Pinpoint the cell where the given text exists, returning its [X, Y] midpoint coordinate. 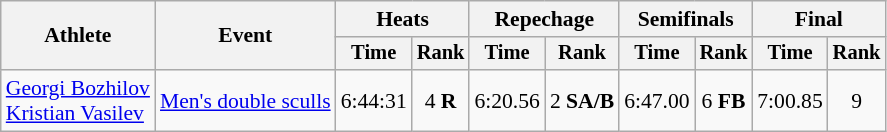
7:00.85 [790, 100]
6:20.56 [506, 100]
6 FB [724, 100]
Heats [403, 19]
Georgi BozhilovKristian Vasilev [78, 100]
4 R [441, 100]
2 SA/B [582, 100]
6:44:31 [374, 100]
Final [818, 19]
6:47.00 [656, 100]
Athlete [78, 36]
Repechage [544, 19]
Semifinals [686, 19]
9 [857, 100]
Men's double sculls [246, 100]
Event [246, 36]
